Provide the (x, y) coordinate of the cell's center where the given text is located.  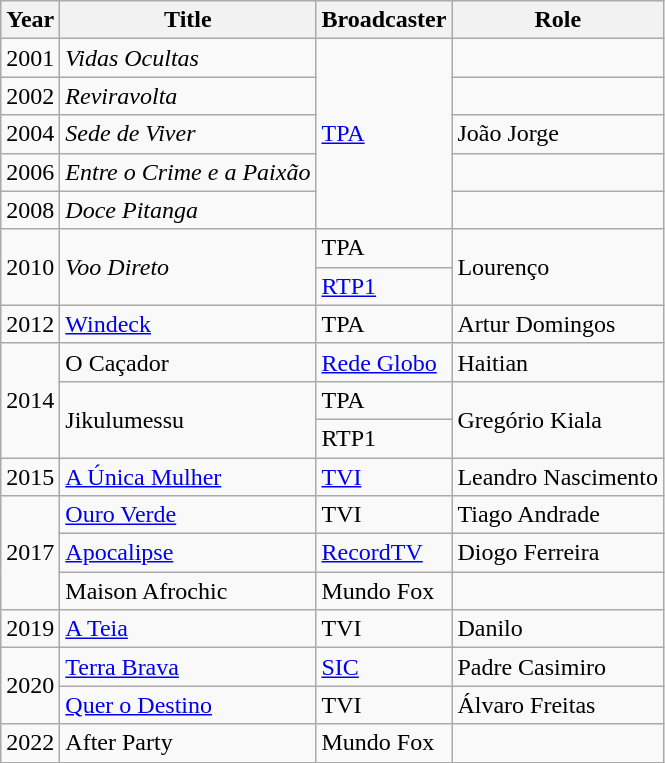
2001 (30, 58)
2015 (30, 477)
João Jorge (558, 134)
2012 (30, 324)
Haitian (558, 362)
Doce Pitanga (188, 210)
2020 (30, 686)
2022 (30, 743)
Artur Domingos (558, 324)
Danilo (558, 629)
Broadcaster (384, 20)
Apocalipse (188, 553)
Padre Casimiro (558, 667)
2006 (30, 172)
Álvaro Freitas (558, 705)
Jikulumessu (188, 419)
2010 (30, 267)
SIC (384, 667)
Reviravolta (188, 96)
Rede Globo (384, 362)
Gregório Kiala (558, 419)
Terra Brava (188, 667)
Leandro Nascimento (558, 477)
2004 (30, 134)
Windeck (188, 324)
A Única Mulher (188, 477)
Entre o Crime e a Paixão (188, 172)
RecordTV (384, 553)
2019 (30, 629)
Quer o Destino (188, 705)
Ouro Verde (188, 515)
2002 (30, 96)
A Teia (188, 629)
Tiago Andrade (558, 515)
Voo Direto (188, 267)
Title (188, 20)
2014 (30, 400)
Sede de Viver (188, 134)
Role (558, 20)
Diogo Ferreira (558, 553)
2008 (30, 210)
Lourenço (558, 267)
Maison Afrochic (188, 591)
O Caçador (188, 362)
After Party (188, 743)
2017 (30, 553)
Year (30, 20)
Vidas Ocultas (188, 58)
